Extract the [X, Y] coordinate from the center of the cell holding the provided text.  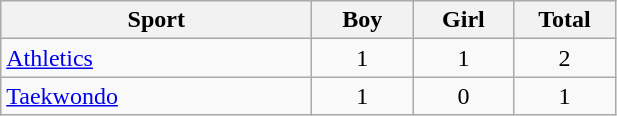
0 [464, 96]
Total [564, 20]
Sport [156, 20]
2 [564, 58]
Taekwondo [156, 96]
Girl [464, 20]
Athletics [156, 58]
Boy [362, 20]
